Scan for the cell matching the given text and deliver its (x, y) coordinate at center. 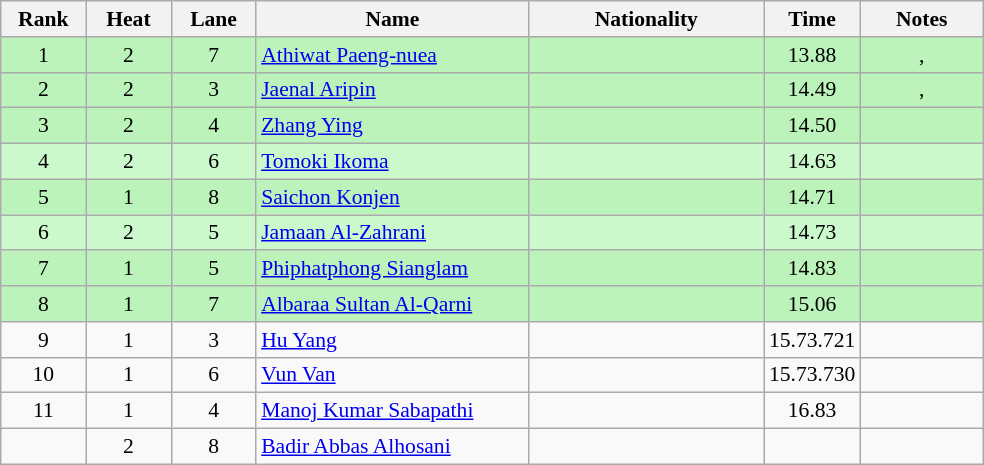
14.73 (812, 233)
11 (44, 411)
15.73.721 (812, 340)
13.88 (812, 55)
16.83 (812, 411)
Rank (44, 19)
Hu Yang (392, 340)
14.83 (812, 269)
Zhang Ying (392, 126)
Jamaan Al-Zahrani (392, 233)
9 (44, 340)
Name (392, 19)
14.49 (812, 90)
Albaraa Sultan Al-Qarni (392, 304)
15.06 (812, 304)
Nationality (646, 19)
Saichon Konjen (392, 197)
Jaenal Aripin (392, 90)
Badir Abbas Alhosani (392, 447)
14.63 (812, 162)
Time (812, 19)
Notes (922, 19)
Tomoki Ikoma (392, 162)
Phiphatphong Sianglam (392, 269)
Vun Van (392, 375)
Manoj Kumar Sabapathi (392, 411)
14.71 (812, 197)
Athiwat Paeng-nuea (392, 55)
Heat (128, 19)
10 (44, 375)
14.50 (812, 126)
Lane (214, 19)
15.73.730 (812, 375)
